Scan for the cell matching the given text and deliver its [X, Y] coordinate at center. 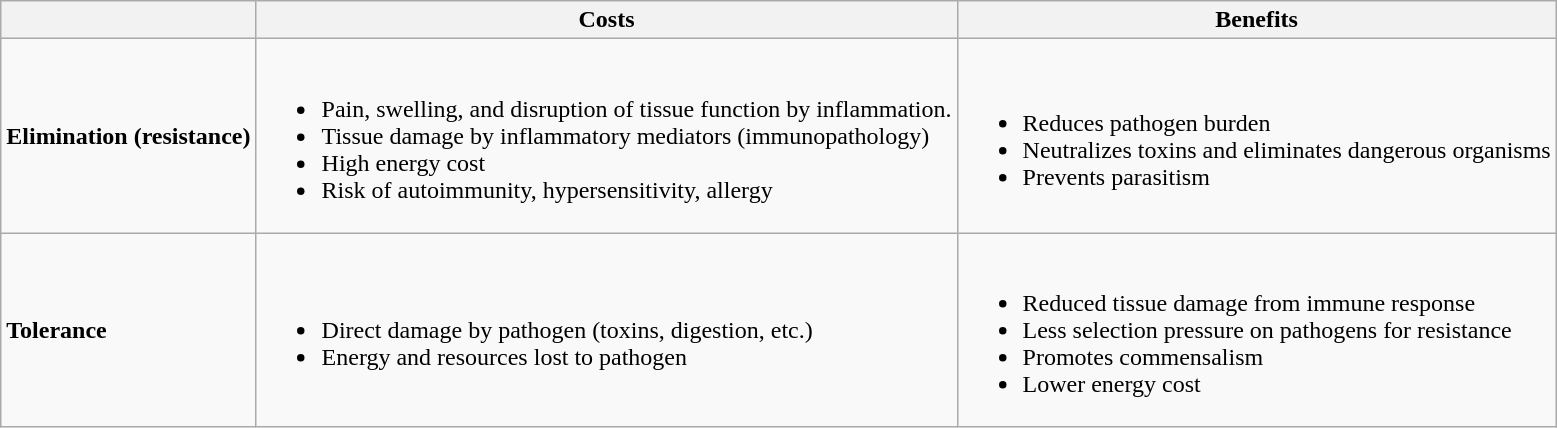
Reduces pathogen burdenNeutralizes toxins and eliminates dangerous organismsPrevents parasitism [1256, 136]
Reduced tissue damage from immune responseLess selection pressure on pathogens for resistancePromotes commensalismLower energy cost [1256, 330]
Elimination (resistance) [128, 136]
Tolerance [128, 330]
Costs [606, 20]
Direct damage by pathogen (toxins, digestion, etc.)Energy and resources lost to pathogen [606, 330]
Benefits [1256, 20]
